Capture the cell that displays the provided text and extract its [x, y] central coordinate. 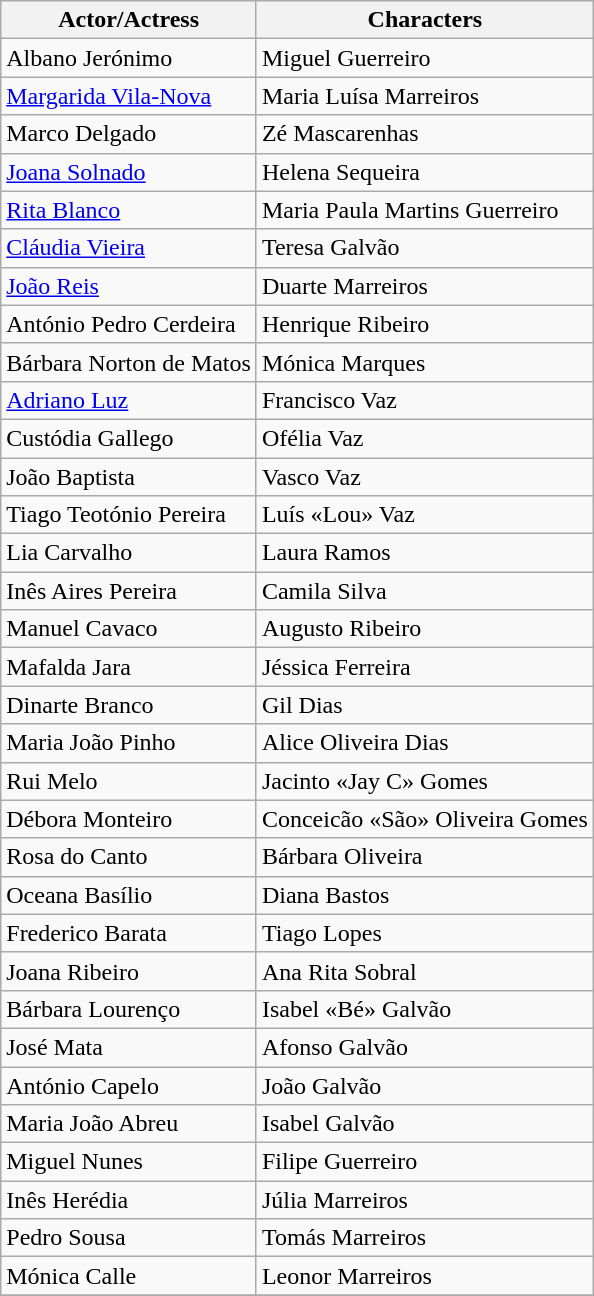
Joana Ribeiro [129, 971]
Inês Herédia [129, 1200]
Oceana Basílio [129, 895]
Ana Rita Sobral [424, 971]
Isabel Galvão [424, 1124]
Helena Sequeira [424, 172]
Maria Luísa Marreiros [424, 96]
Actor/Actress [129, 20]
Isabel «Bé» Galvão [424, 1009]
Lia Carvalho [129, 553]
Margarida Vila-Nova [129, 96]
Maria Paula Martins Guerreiro [424, 210]
Miguel Nunes [129, 1162]
Conceicão «São» Oliveira Gomes [424, 819]
Rita Blanco [129, 210]
Bárbara Oliveira [424, 857]
Adriano Luz [129, 400]
Inês Aires Pereira [129, 591]
Zé Mascarenhas [424, 134]
Bárbara Norton de Matos [129, 362]
Bárbara Lourenço [129, 1009]
Vasco Vaz [424, 477]
João Reis [129, 286]
Diana Bastos [424, 895]
Francisco Vaz [424, 400]
Laura Ramos [424, 553]
Miguel Guerreiro [424, 58]
Dinarte Branco [129, 705]
Duarte Marreiros [424, 286]
Cláudia Vieira [129, 248]
Frederico Barata [129, 933]
Gil Dias [424, 705]
Pedro Sousa [129, 1238]
Camila Silva [424, 591]
António Capelo [129, 1085]
Ofélia Vaz [424, 438]
Rosa do Canto [129, 857]
Filipe Guerreiro [424, 1162]
Jacinto «Jay C» Gomes [424, 781]
Henrique Ribeiro [424, 324]
Tiago Teotónio Pereira [129, 515]
Mónica Calle [129, 1276]
Augusto Ribeiro [424, 629]
Mónica Marques [424, 362]
Maria João Pinho [129, 743]
Maria João Abreu [129, 1124]
Luís «Lou» Vaz [424, 515]
Custódia Gallego [129, 438]
Characters [424, 20]
Débora Monteiro [129, 819]
Jéssica Ferreira [424, 667]
Albano Jerónimo [129, 58]
João Galvão [424, 1085]
Manuel Cavaco [129, 629]
Júlia Marreiros [424, 1200]
Tomás Marreiros [424, 1238]
João Baptista [129, 477]
Tiago Lopes [424, 933]
Joana Solnado [129, 172]
Teresa Galvão [424, 248]
Rui Melo [129, 781]
José Mata [129, 1047]
António Pedro Cerdeira [129, 324]
Marco Delgado [129, 134]
Alice Oliveira Dias [424, 743]
Leonor Marreiros [424, 1276]
Mafalda Jara [129, 667]
Afonso Galvão [424, 1047]
